Return (X, Y) of the center of cell containing provided text 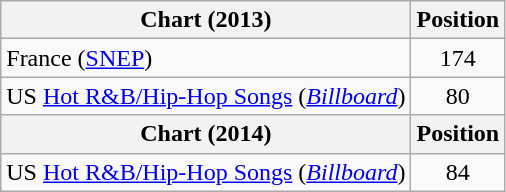
France (SNEP) (206, 58)
174 (458, 58)
80 (458, 96)
Chart (2013) (206, 20)
84 (458, 172)
Chart (2014) (206, 134)
